Extract the [X, Y] coordinate from the center of the cell holding the provided text.  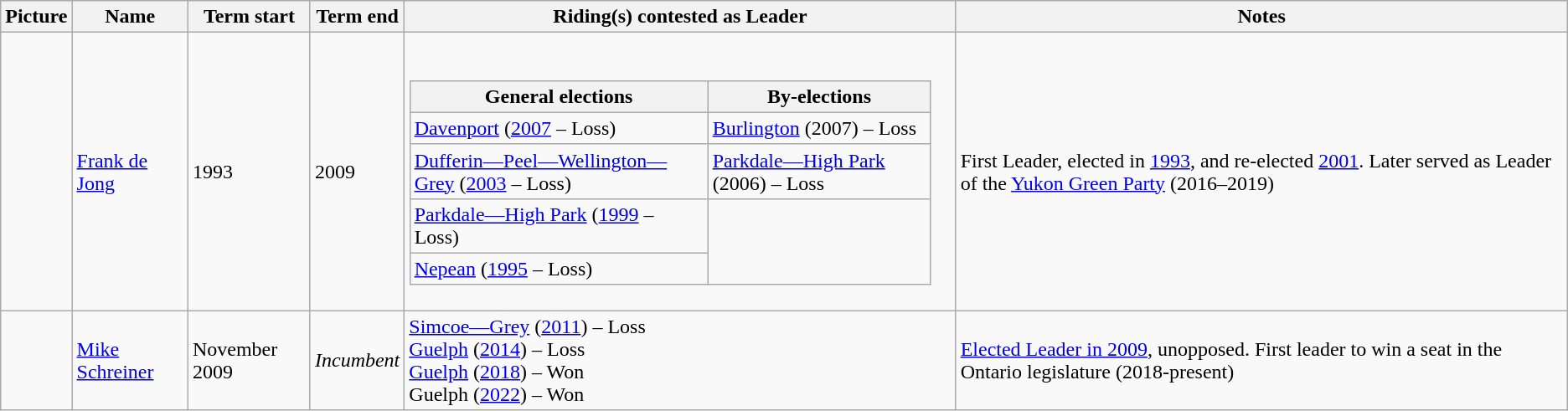
1993 [249, 172]
Name [130, 17]
Parkdale—High Park (1999 – Loss) [559, 226]
Picture [37, 17]
Simcoe—Grey (2011) – Loss Guelph (2014) – Loss Guelph (2018) – WonGuelph (2022) – Won [680, 360]
First Leader, elected in 1993, and re-elected 2001. Later served as Leader of the Yukon Green Party (2016–2019) [1261, 172]
2009 [357, 172]
Burlington (2007) – Loss [819, 128]
Term start [249, 17]
Davenport (2007 – Loss) [559, 128]
Dufferin—Peel—Wellington—Grey (2003 – Loss) [559, 171]
Elected Leader in 2009, unopposed. First leader to win a seat in the Ontario legislature (2018-present) [1261, 360]
November 2009 [249, 360]
Parkdale—High Park (2006) – Loss [819, 171]
Riding(s) contested as Leader [680, 17]
Notes [1261, 17]
Term end [357, 17]
Frank de Jong [130, 172]
Nepean (1995 – Loss) [559, 269]
General elections [559, 96]
Mike Schreiner [130, 360]
By-elections [819, 96]
Incumbent [357, 360]
